Capture the cell that displays the provided text and extract its (X, Y) central coordinate. 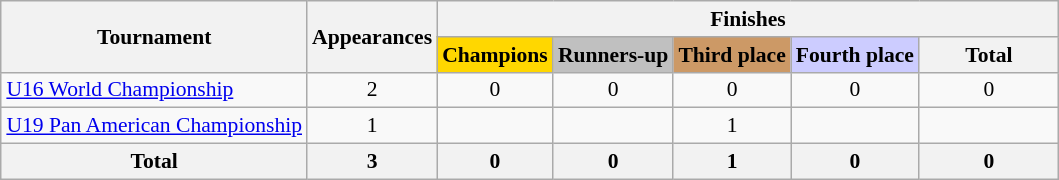
2 (372, 90)
Finishes (748, 19)
Fourth place (855, 55)
Third place (732, 55)
U19 Pan American Championship (154, 126)
U16 World Championship (154, 90)
Appearances (372, 36)
Runners-up (613, 55)
3 (372, 162)
Champions (495, 55)
Tournament (154, 36)
